For the text-containing cell, return its midpoint in (X, Y) coordinate format. 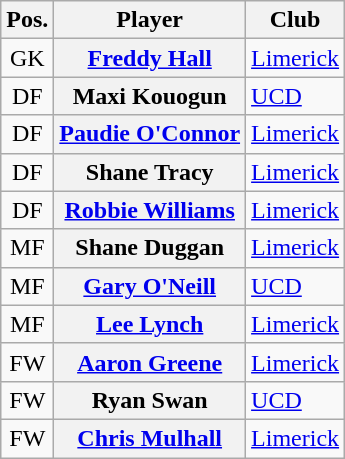
Club (296, 20)
Pos. (28, 20)
Aaron Greene (150, 362)
Lee Lynch (150, 324)
Gary O'Neill (150, 286)
Paudie O'Connor (150, 134)
Player (150, 20)
Shane Tracy (150, 172)
Maxi Kouogun (150, 96)
Robbie Williams (150, 210)
Freddy Hall (150, 58)
Chris Mulhall (150, 438)
GK (28, 58)
Ryan Swan (150, 400)
Shane Duggan (150, 248)
